From the cell containing the given text, extract its center point as [x, y] coordinate. 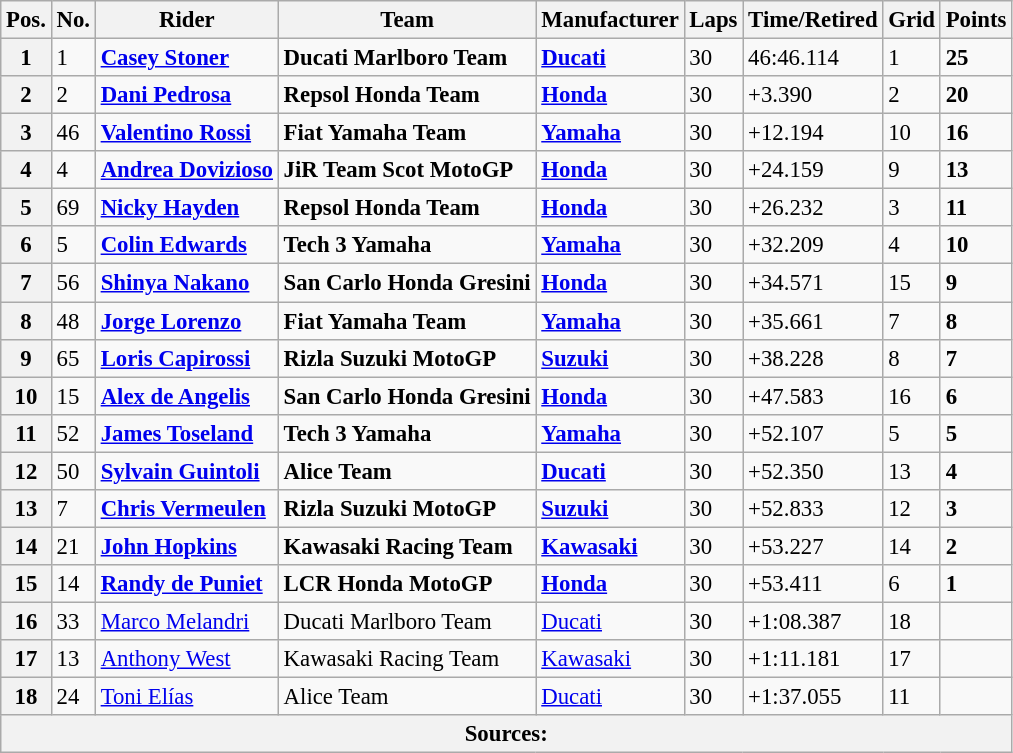
+34.571 [813, 283]
+1:11.181 [813, 659]
+53.411 [813, 584]
Toni Elías [186, 697]
Time/Retired [813, 20]
John Hopkins [186, 546]
Grid [912, 20]
Loris Capirossi [186, 358]
+52.107 [813, 433]
Nicky Hayden [186, 208]
+38.228 [813, 358]
Marco Melandri [186, 621]
+26.232 [813, 208]
Dani Pedrosa [186, 95]
33 [73, 621]
65 [73, 358]
No. [73, 20]
JiR Team Scot MotoGP [407, 170]
Andrea Dovizioso [186, 170]
+1:37.055 [813, 697]
52 [73, 433]
+32.209 [813, 245]
Shinya Nakano [186, 283]
+12.194 [813, 133]
Pos. [26, 20]
Alex de Angelis [186, 396]
+52.350 [813, 471]
+3.390 [813, 95]
+35.661 [813, 321]
46 [73, 133]
48 [73, 321]
+1:08.387 [813, 621]
Sylvain Guintoli [186, 471]
21 [73, 546]
Valentino Rossi [186, 133]
Randy de Puniet [186, 584]
Team [407, 20]
50 [73, 471]
Laps [714, 20]
Chris Vermeulen [186, 509]
+24.159 [813, 170]
Anthony West [186, 659]
25 [976, 58]
+53.227 [813, 546]
46:46.114 [813, 58]
69 [73, 208]
20 [976, 95]
56 [73, 283]
Points [976, 20]
24 [73, 697]
Sources: [506, 734]
James Toseland [186, 433]
+52.833 [813, 509]
Manufacturer [610, 20]
Colin Edwards [186, 245]
Rider [186, 20]
Casey Stoner [186, 58]
LCR Honda MotoGP [407, 584]
+47.583 [813, 396]
Jorge Lorenzo [186, 321]
